Output the [X, Y] coordinate of the center of the cell containing the given text.  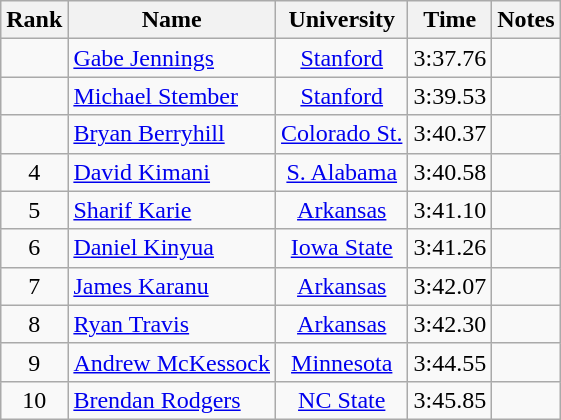
James Karanu [172, 286]
3:45.85 [450, 400]
9 [34, 362]
Notes [526, 20]
6 [34, 248]
Time [450, 20]
David Kimani [172, 172]
Ryan Travis [172, 324]
Iowa State [342, 248]
Brendan Rodgers [172, 400]
Minnesota [342, 362]
3:39.53 [450, 96]
Sharif Karie [172, 210]
3:40.58 [450, 172]
5 [34, 210]
3:41.10 [450, 210]
3:40.37 [450, 134]
8 [34, 324]
Daniel Kinyua [172, 248]
NC State [342, 400]
Name [172, 20]
3:37.76 [450, 58]
Bryan Berryhill [172, 134]
10 [34, 400]
Rank [34, 20]
Gabe Jennings [172, 58]
3:44.55 [450, 362]
4 [34, 172]
Colorado St. [342, 134]
University [342, 20]
7 [34, 286]
Andrew McKessock [172, 362]
3:42.07 [450, 286]
3:42.30 [450, 324]
S. Alabama [342, 172]
3:41.26 [450, 248]
Michael Stember [172, 96]
